Return (x, y) of the center of cell containing provided text 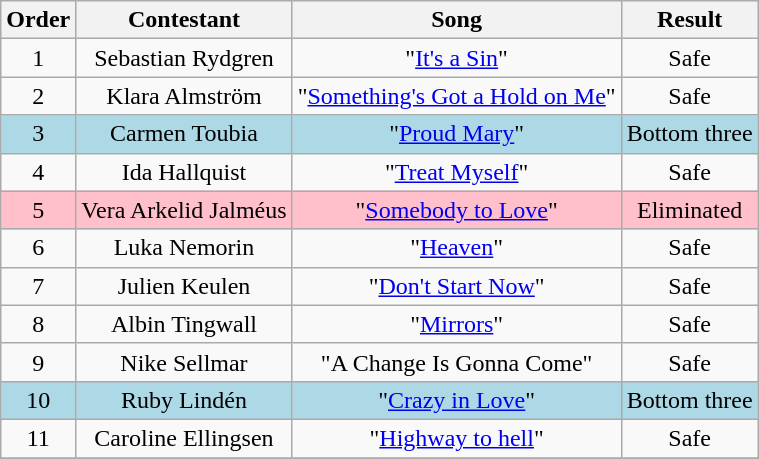
"Mirrors" (456, 324)
Nike Sellmar (184, 362)
"Somebody to Love" (456, 210)
"Something's Got a Hold on Me" (456, 96)
Result (690, 20)
"Crazy in Love" (456, 400)
Albin Tingwall (184, 324)
1 (38, 58)
Caroline Ellingsen (184, 438)
"A Change Is Gonna Come" (456, 362)
7 (38, 286)
"Highway to hell" (456, 438)
2 (38, 96)
8 (38, 324)
4 (38, 172)
Eliminated (690, 210)
Contestant (184, 20)
Julien Keulen (184, 286)
6 (38, 248)
Ruby Lindén (184, 400)
"Treat Myself" (456, 172)
Vera Arkelid Jalméus (184, 210)
Carmen Toubia (184, 134)
Song (456, 20)
5 (38, 210)
Order (38, 20)
11 (38, 438)
9 (38, 362)
3 (38, 134)
Ida Hallquist (184, 172)
"Proud Mary" (456, 134)
Luka Nemorin (184, 248)
10 (38, 400)
"Heaven" (456, 248)
Sebastian Rydgren (184, 58)
Klara Almström (184, 96)
"It's a Sin" (456, 58)
"Don't Start Now" (456, 286)
